Determine the (x, y) coordinate at the center of the cell enclosing the given text.  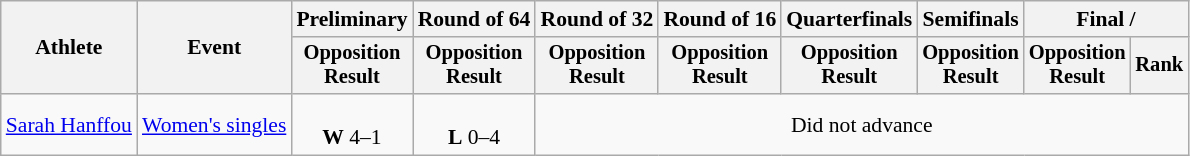
Round of 16 (720, 19)
Did not advance (862, 124)
L 0–4 (474, 124)
Quarterfinals (849, 19)
Sarah Hanffou (69, 124)
Final / (1106, 19)
Semifinals (970, 19)
Round of 64 (474, 19)
Rank (1159, 66)
Preliminary (352, 19)
W 4–1 (352, 124)
Women's singles (214, 124)
Event (214, 48)
Athlete (69, 48)
Round of 32 (596, 19)
